Determine the [x, y] coordinate at the center of the cell enclosing the given text.  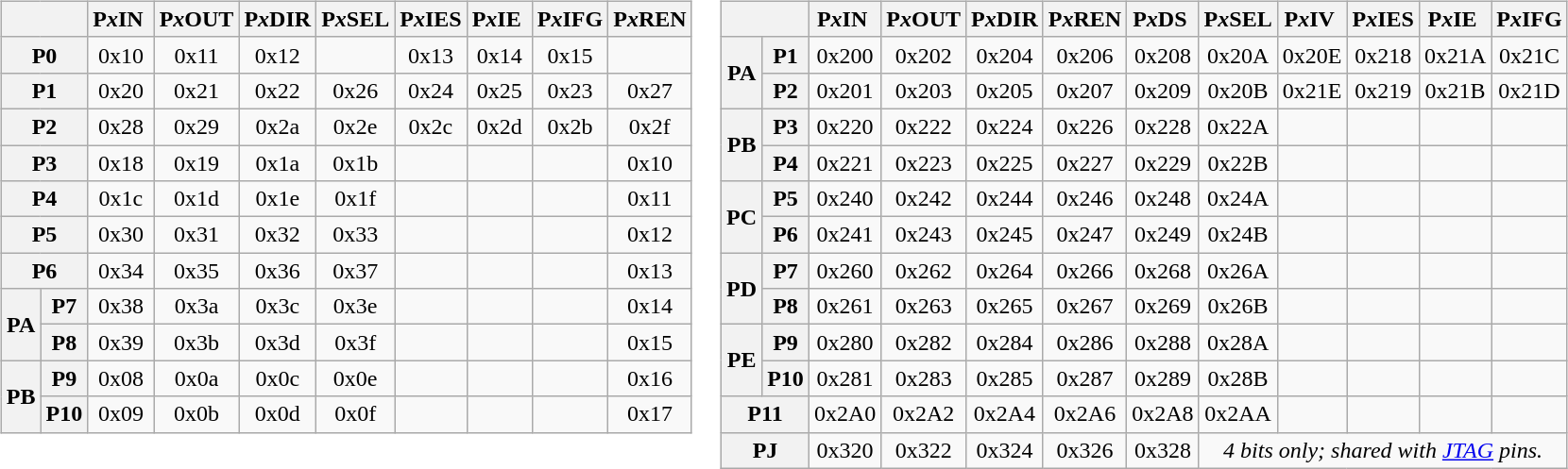
0x36 [278, 271]
0x328 [1163, 450]
0x1a [278, 163]
0x19 [196, 163]
0x20E [1312, 55]
0x34 [121, 271]
PxDS [1163, 19]
0x209 [1163, 91]
0x221 [844, 163]
0x2A8 [1163, 414]
0x0d [278, 414]
0x16 [650, 378]
0x203 [924, 91]
0x3b [196, 343]
0x261 [844, 307]
0x2A6 [1084, 414]
0x285 [1005, 378]
0x2A0 [844, 414]
PC [742, 217]
0x202 [924, 55]
0x260 [844, 271]
0x204 [1005, 55]
0x2f [650, 126]
0x0c [278, 378]
0x33 [355, 235]
0x220 [844, 126]
0x23 [570, 91]
0x3a [196, 307]
0x3c [278, 307]
0x26B [1237, 307]
0x265 [1005, 307]
0x21D [1529, 91]
0x24 [431, 91]
0x240 [844, 199]
0x207 [1084, 91]
0x267 [1084, 307]
0x21A [1455, 55]
0x09 [121, 414]
0x289 [1163, 378]
0x18 [121, 163]
0x1d [196, 199]
0x2A4 [1005, 414]
0x2c [431, 126]
0x280 [844, 343]
0x1f [355, 199]
0x244 [1005, 199]
0x1c [121, 199]
0x2A2 [924, 414]
0x35 [196, 271]
0x243 [924, 235]
0x24B [1237, 235]
0x268 [1163, 271]
0x284 [1005, 343]
0x3f [355, 343]
0x246 [1084, 199]
0x241 [844, 235]
0x28A [1237, 343]
0x208 [1163, 55]
0x222 [924, 126]
P0 [43, 55]
0x0b [196, 414]
0x2e [355, 126]
0x29 [196, 126]
0x1b [355, 163]
0x17 [650, 414]
0x282 [924, 343]
PJ [765, 450]
0x2d [499, 126]
0x225 [1005, 163]
0x227 [1084, 163]
0x226 [1084, 126]
0x24A [1237, 199]
0x205 [1005, 91]
0x26A [1237, 271]
0x22A [1237, 126]
0x223 [924, 163]
0x21B [1455, 91]
4 bits only; shared with JTAG pins. [1383, 450]
0x30 [121, 235]
0x28B [1237, 378]
0x25 [499, 91]
0x283 [924, 378]
0x0f [355, 414]
0x1e [278, 199]
0x287 [1084, 378]
0x22B [1237, 163]
P11 [765, 414]
0x248 [1163, 199]
0x31 [196, 235]
0x200 [844, 55]
PE [742, 360]
0x20B [1237, 91]
0x20 [121, 91]
0x264 [1005, 271]
0x263 [924, 307]
0x245 [1005, 235]
0x224 [1005, 126]
0x322 [924, 450]
0x2AA [1237, 414]
0x286 [1084, 343]
0x326 [1084, 450]
PD [742, 289]
0x262 [924, 271]
0x08 [121, 378]
0x20A [1237, 55]
0x266 [1084, 271]
0x0e [355, 378]
0x27 [650, 91]
0x2b [570, 126]
0x39 [121, 343]
0x26 [355, 91]
0x28 [121, 126]
PxIV [1312, 19]
0x206 [1084, 55]
0x22 [278, 91]
0x38 [121, 307]
0x288 [1163, 343]
0x3e [355, 307]
0x21 [196, 91]
0x0a [196, 378]
0x201 [844, 91]
0x21C [1529, 55]
0x281 [844, 378]
0x21E [1312, 91]
0x269 [1163, 307]
0x218 [1383, 55]
0x37 [355, 271]
0x324 [1005, 450]
0x219 [1383, 91]
0x228 [1163, 126]
0x249 [1163, 235]
0x229 [1163, 163]
0x247 [1084, 235]
0x32 [278, 235]
0x2a [278, 126]
0x320 [844, 450]
0x242 [924, 199]
0x3d [278, 343]
